Locate the cell with the specified text and output its (X, Y) center coordinate. 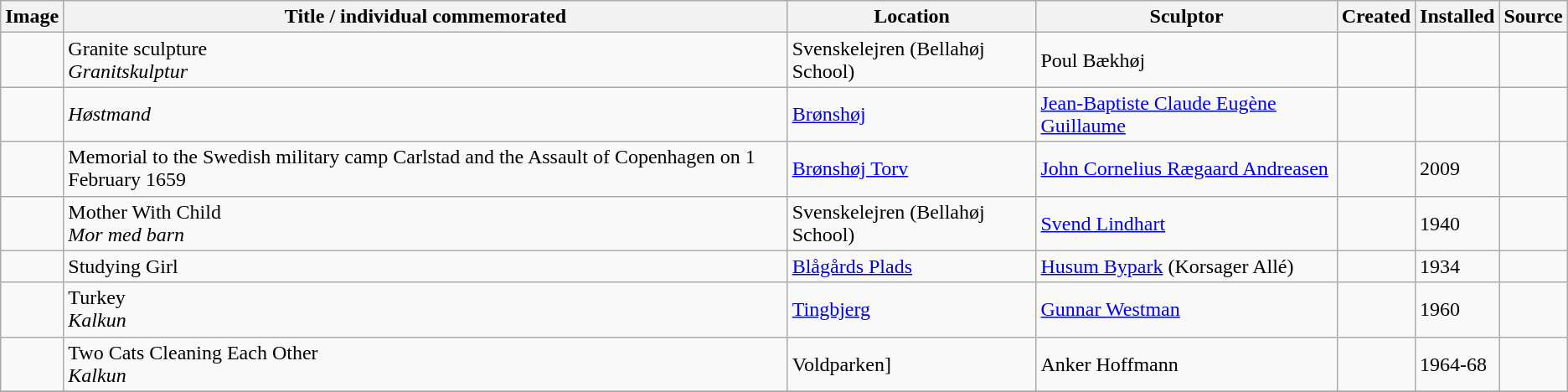
Voldparken] (911, 364)
Brønshøj Torv (911, 169)
Memorial to the Swedish military camp Carlstad and the Assault of Copenhagen on 1 February 1659 (426, 169)
1940 (1457, 223)
Poul Bækhøj (1186, 60)
Installed (1457, 17)
1960 (1457, 310)
Sculptor (1186, 17)
Granite sculpture Granitskulptur (426, 60)
Two Cats Cleaning Each Other Kalkun (426, 364)
Høstmand (426, 114)
Husum Bypark (Korsager Allé) (1186, 266)
Title / individual commemorated (426, 17)
Location (911, 17)
Created (1375, 17)
Anker Hoffmann (1186, 364)
1964-68 (1457, 364)
Brønshøj (911, 114)
Blågårds Plads (911, 266)
Source (1533, 17)
Jean-Baptiste Claude Eugène Guillaume (1186, 114)
Image (32, 17)
Tingbjerg (911, 310)
John Cornelius Rægaard Andreasen (1186, 169)
1934 (1457, 266)
Gunnar Westman (1186, 310)
2009 (1457, 169)
Mother With Child Mor med barn (426, 223)
Studying Girl (426, 266)
Turkey Kalkun (426, 310)
Svend Lindhart (1186, 223)
